Locate the cell with the specified text and output its (x, y) center coordinate. 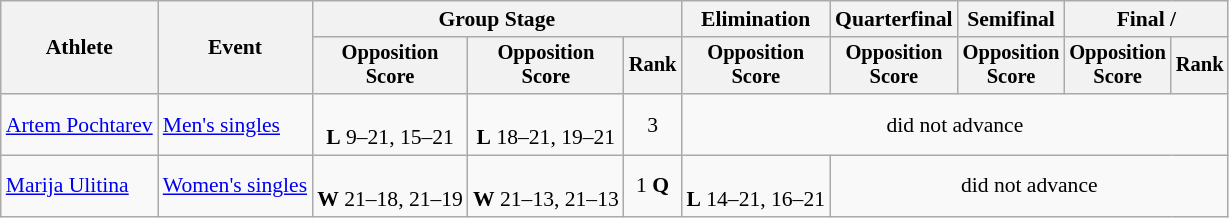
L 14–21, 16–21 (756, 186)
L 18–21, 19–21 (546, 124)
Semifinal (1012, 19)
Artem Pochtarev (80, 124)
W 21–13, 21–13 (546, 186)
3 (653, 124)
Quarterfinal (894, 19)
Athlete (80, 48)
L 9–21, 15–21 (390, 124)
1 Q (653, 186)
Men's singles (235, 124)
Group Stage (496, 19)
Women's singles (235, 186)
Event (235, 48)
Marija Ulitina (80, 186)
Final / (1146, 19)
Elimination (756, 19)
W 21–18, 21–19 (390, 186)
